Capture the cell that displays the provided text and extract its [x, y] central coordinate. 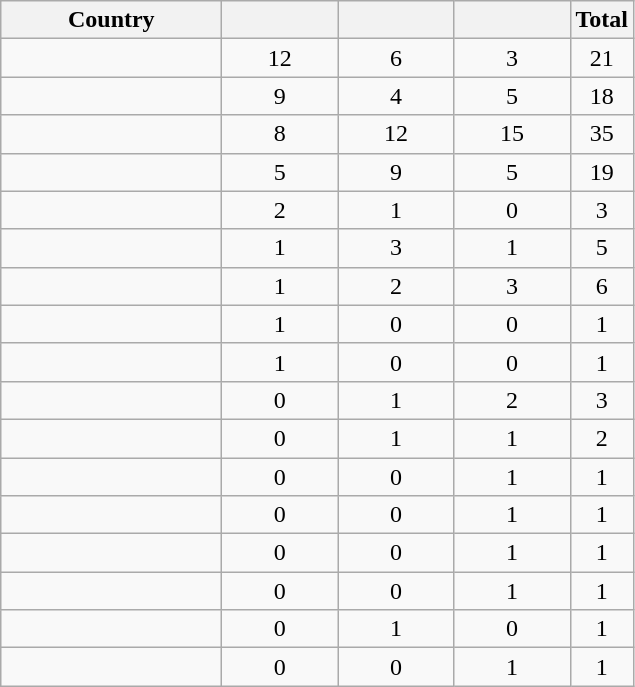
21 [602, 58]
15 [512, 134]
8 [280, 134]
35 [602, 134]
Country [112, 20]
19 [602, 172]
4 [396, 96]
18 [602, 96]
Total [602, 20]
